Provide the [X, Y] coordinate of the cell's center where the given text is located.  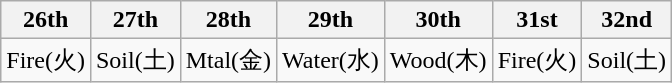
29th [331, 20]
28th [228, 20]
Wood(木) [438, 60]
30th [438, 20]
Water(水) [331, 60]
31st [537, 20]
27th [135, 20]
Mtal(金) [228, 60]
26th [46, 20]
32nd [627, 20]
